Provide the [X, Y] coordinate of the cell's center where the given text is located.  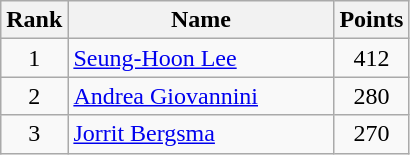
Andrea Giovannini [201, 96]
1 [34, 58]
412 [372, 58]
3 [34, 134]
270 [372, 134]
Name [201, 20]
Seung-Hoon Lee [201, 58]
2 [34, 96]
280 [372, 96]
Rank [34, 20]
Points [372, 20]
Jorrit Bergsma [201, 134]
